Return the [X, Y] coordinate for the center point of the cell that contains the specified text.  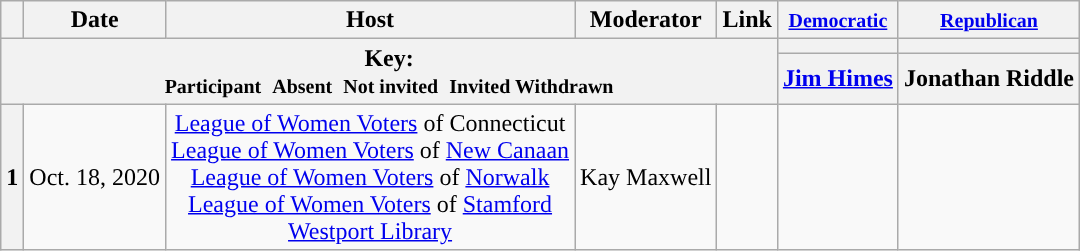
Republican [988, 20]
Jonathan Riddle [988, 78]
Key: Participant Absent Not invited Invited Withdrawn [390, 72]
1 [12, 177]
Democratic [838, 20]
Oct. 18, 2020 [95, 177]
Host [370, 20]
Link [747, 20]
Date [95, 20]
Kay Maxwell [646, 177]
Moderator [646, 20]
Jim Himes [838, 78]
